Scan for the cell matching the given text and deliver its (x, y) coordinate at center. 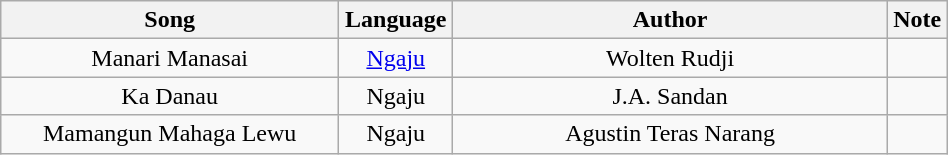
Ka Danau (170, 96)
Note (917, 20)
Agustin Teras Narang (670, 134)
J.A. Sandan (670, 96)
Mamangun Mahaga Lewu (170, 134)
Manari Manasai (170, 58)
Wolten Rudji (670, 58)
Language (396, 20)
Author (670, 20)
Song (170, 20)
